Determine the (x, y) coordinate at the center of the cell enclosing the given text.  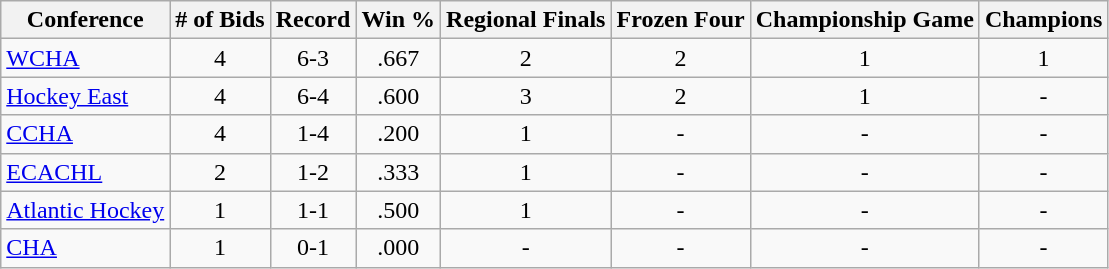
Hockey East (86, 96)
.500 (398, 210)
6-4 (313, 96)
.667 (398, 58)
CCHA (86, 134)
.200 (398, 134)
Atlantic Hockey (86, 210)
Record (313, 20)
Regional Finals (526, 20)
CHA (86, 248)
ECACHL (86, 172)
Win % (398, 20)
Conference (86, 20)
0-1 (313, 248)
Frozen Four (680, 20)
3 (526, 96)
.000 (398, 248)
6-3 (313, 58)
1-1 (313, 210)
WCHA (86, 58)
.333 (398, 172)
1-2 (313, 172)
.600 (398, 96)
1-4 (313, 134)
# of Bids (220, 20)
Champions (1043, 20)
Championship Game (864, 20)
